Output the [X, Y] coordinate of the center of the cell containing the given text.  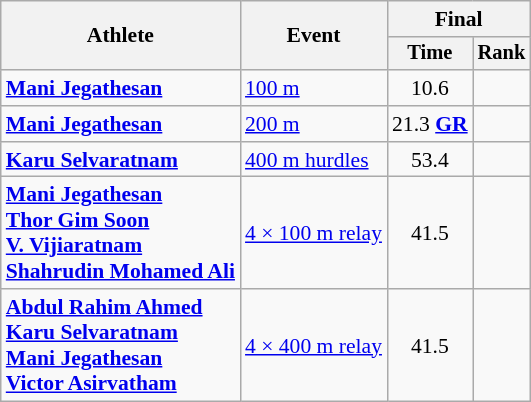
Final [458, 19]
53.4 [430, 160]
Abdul Rahim AhmedKaru SelvaratnamMani JegathesanVictor Asirvatham [120, 345]
Rank [502, 54]
Karu Selvaratnam [120, 160]
Event [314, 36]
Mani JegathesanThor Gim SoonV. VijiaratnamShahrudin Mohamed Ali [120, 233]
10.6 [430, 88]
100 m [314, 88]
Athlete [120, 36]
4 × 100 m relay [314, 233]
200 m [314, 124]
21.3 GR [430, 124]
4 × 400 m relay [314, 345]
400 m hurdles [314, 160]
Time [430, 54]
